Locate the cell with the specified text and output its [x, y] center coordinate. 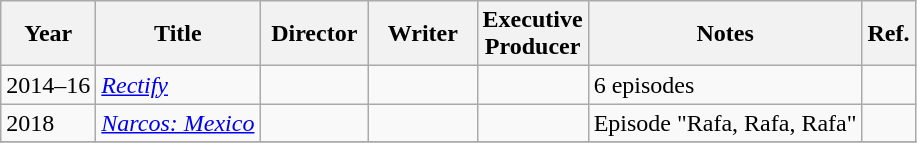
Director [314, 34]
Writer [424, 34]
6 episodes [725, 85]
Title [178, 34]
Notes [725, 34]
Rectify [178, 85]
2014–16 [48, 85]
2018 [48, 123]
Year [48, 34]
Narcos: Mexico [178, 123]
Ref. [888, 34]
Episode "Rafa, Rafa, Rafa" [725, 123]
ExecutiveProducer [532, 34]
